Locate the cell with the specified text and output its [x, y] center coordinate. 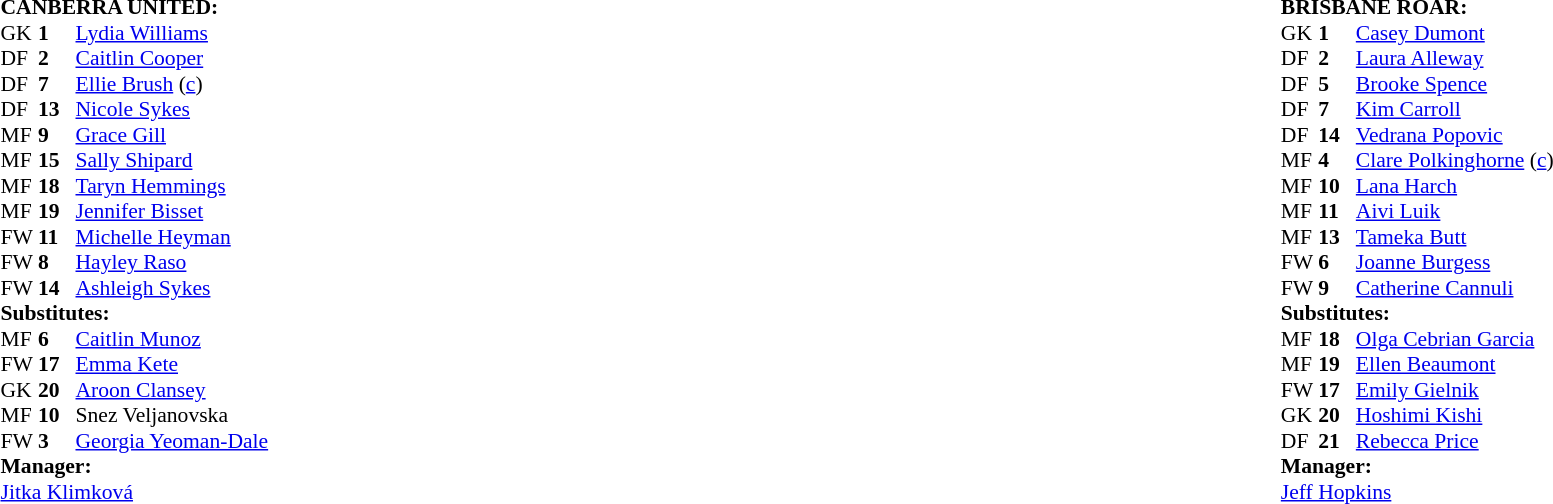
Ashleigh Sykes [172, 288]
Grace Gill [172, 135]
Aroon Clansey [172, 390]
15 [57, 161]
Michelle Heyman [172, 237]
Sally Shipard [172, 161]
8 [57, 263]
Jennifer Bisset [172, 211]
5 [1337, 84]
Ellie Brush (c) [172, 84]
Emma Kete [172, 365]
Manager: [134, 467]
Lydia Williams [172, 33]
Hayley Raso [172, 263]
Nicole Sykes [172, 109]
21 [1337, 441]
Taryn Hemmings [172, 186]
3 [57, 441]
Substitutes: [134, 313]
Caitlin Cooper [172, 59]
Caitlin Munoz [172, 339]
4 [1337, 161]
Snez Veljanovska [172, 415]
Georgia Yeoman-Dale [172, 441]
